From the cell containing the given text, extract its center point as [X, Y] coordinate. 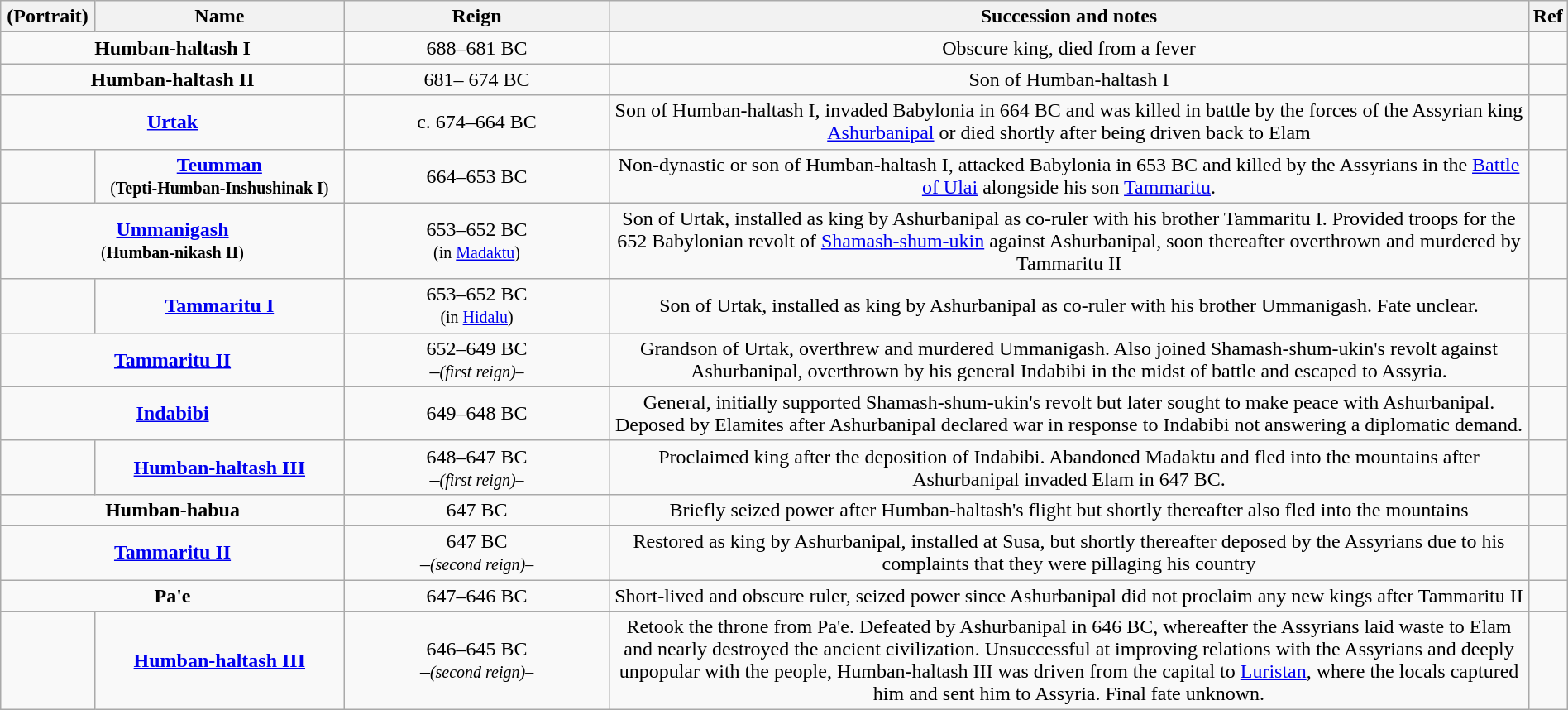
Obscure king, died from a fever [1068, 48]
Proclaimed king after the deposition of Indabibi. Abandoned Madaktu and fled into the mountains after Ashurbanipal invaded Elam in 647 BC. [1068, 467]
Reign [476, 17]
649–648 BC [476, 414]
Tammaritu I [219, 306]
653–652 BC(in Hidalu) [476, 306]
Humban-habua [173, 510]
664–653 BC [476, 175]
Briefly seized power after Humban-haltash's flight but shortly thereafter also fled into the mountains [1068, 510]
647 BC–(second reign)– [476, 553]
c. 674–664 BC [476, 122]
681– 674 BC [476, 79]
Name [219, 17]
Humban-haltash II [173, 79]
646–645 BC–(second reign)– [476, 660]
647 BC [476, 510]
652–649 BC–(first reign)– [476, 359]
Ref [1548, 17]
(Portrait) [48, 17]
Pa'e [173, 595]
Indabibi [173, 414]
Son of Humban-haltash I [1068, 79]
Urtak [173, 122]
653–652 BC(in Madaktu) [476, 241]
Humban-haltash I [173, 48]
647–646 BC [476, 595]
Short-lived and obscure ruler, seized power since Ashurbanipal did not proclaim any new kings after Tammaritu II [1068, 595]
Ummanigash(Humban-nikash II) [173, 241]
Teumman(Tepti-Humban-Inshushinak I) [219, 175]
648–647 BC–(first reign)– [476, 467]
Non-dynastic or son of Humban-haltash I, attacked Babylonia in 653 BC and killed by the Assyrians in the Battle of Ulai alongside his son Tammaritu. [1068, 175]
Succession and notes [1068, 17]
Son of Urtak, installed as king by Ashurbanipal as co-ruler with his brother Ummanigash. Fate unclear. [1068, 306]
688–681 BC [476, 48]
